Extract the (X, Y) coordinate from the center of the cell holding the provided text.  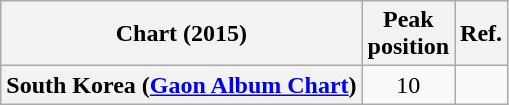
10 (408, 85)
Peakposition (408, 34)
Ref. (482, 34)
Chart (2015) (182, 34)
South Korea (Gaon Album Chart) (182, 85)
